Return [x, y] of the center of cell containing provided text 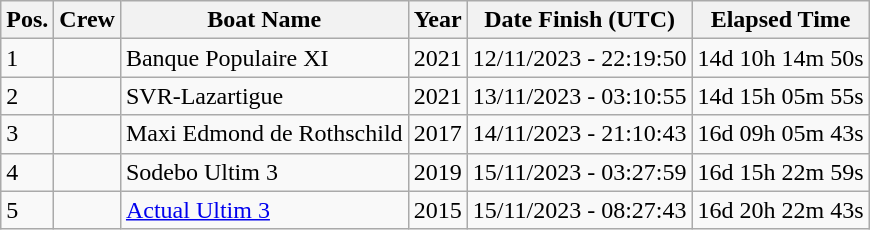
2019 [438, 172]
2017 [438, 134]
1 [28, 58]
Pos. [28, 20]
15/11/2023 - 03:27:59 [580, 172]
Maxi Edmond de Rothschild [264, 134]
16d 09h 05m 43s [780, 134]
16d 15h 22m 59s [780, 172]
15/11/2023 - 08:27:43 [580, 210]
Banque Populaire XI [264, 58]
Date Finish (UTC) [580, 20]
5 [28, 210]
14d 15h 05m 55s [780, 96]
14/11/2023 - 21:10:43 [580, 134]
3 [28, 134]
SVR-Lazartigue [264, 96]
Actual Ultim 3 [264, 210]
Year [438, 20]
2 [28, 96]
Boat Name [264, 20]
13/11/2023 - 03:10:55 [580, 96]
Crew [88, 20]
16d 20h 22m 43s [780, 210]
2015 [438, 210]
Sodebo Ultim 3 [264, 172]
4 [28, 172]
14d 10h 14m 50s [780, 58]
12/11/2023 - 22:19:50 [580, 58]
Elapsed Time [780, 20]
